Return the [X, Y] coordinate for the center point of the cell that contains the specified text.  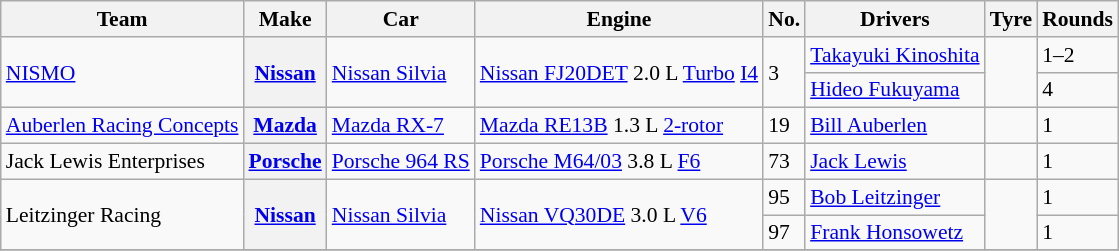
Hideo Fukuyama [894, 90]
Bob Leitzinger [894, 197]
3 [784, 72]
Porsche M64/03 3.8 L F6 [619, 162]
Engine [619, 19]
Team [122, 19]
Nissan VQ30DE 3.0 L V6 [619, 214]
19 [784, 126]
Mazda [284, 126]
1–2 [1078, 55]
Car [401, 19]
Mazda RX-7 [401, 126]
Bill Auberlen [894, 126]
NISMO [122, 72]
97 [784, 233]
Drivers [894, 19]
Leitzinger Racing [122, 214]
Jack Lewis Enterprises [122, 162]
Takayuki Kinoshita [894, 55]
Make [284, 19]
95 [784, 197]
Rounds [1078, 19]
Mazda RE13B 1.3 L 2-rotor [619, 126]
Porsche [284, 162]
No. [784, 19]
Nissan FJ20DET 2.0 L Turbo I4 [619, 72]
4 [1078, 90]
Frank Honsowetz [894, 233]
Porsche 964 RS [401, 162]
Auberlen Racing Concepts [122, 126]
73 [784, 162]
Tyre [1011, 19]
Jack Lewis [894, 162]
